Pinpoint the cell where the given text exists, returning its [x, y] midpoint coordinate. 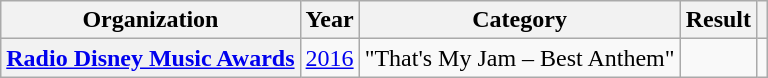
Radio Disney Music Awards [150, 58]
Category [520, 20]
Year [330, 20]
"That's My Jam – Best Anthem" [520, 58]
Organization [150, 20]
Result [718, 20]
2016 [330, 58]
